Return [X, Y] of the center of cell containing provided text 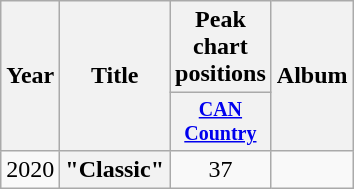
37 [221, 169]
Album [312, 76]
"Classic" [115, 169]
Year [30, 76]
CAN Country [221, 122]
Peak chartpositions [221, 47]
2020 [30, 169]
Title [115, 76]
